Find where the given text appears and provide that cell's center as (X, Y) coordinate. 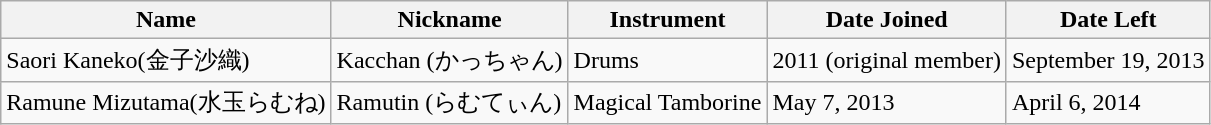
2011 (original member) (886, 60)
Name (166, 20)
Magical Tamborine (668, 102)
Drums (668, 60)
September 19, 2013 (1108, 60)
Date Left (1108, 20)
Saori Kaneko(金子沙織) (166, 60)
Ramutin (らむてぃん) (450, 102)
Ramune Mizutama(水玉らむね) (166, 102)
Kacchan (かっちゃん) (450, 60)
Instrument (668, 20)
April 6, 2014 (1108, 102)
Nickname (450, 20)
May 7, 2013 (886, 102)
Date Joined (886, 20)
